Extract the [X, Y] coordinate from the center of the cell holding the provided text.  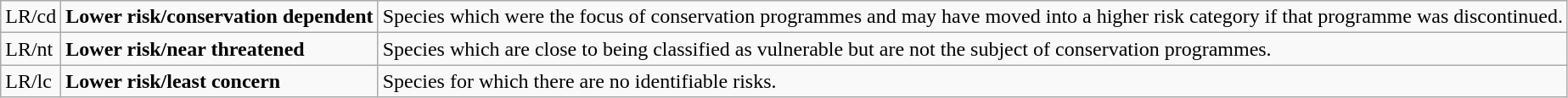
Lower risk/least concern [219, 81]
Species for which there are no identifiable risks. [973, 81]
Lower risk/conservation dependent [219, 17]
LR/lc [31, 81]
LR/nt [31, 49]
Lower risk/near threatened [219, 49]
LR/cd [31, 17]
Species which were the focus of conservation programmes and may have moved into a higher risk category if that programme was discontinued. [973, 17]
Species which are close to being classified as vulnerable but are not the subject of conservation programmes. [973, 49]
